Return the [X, Y] coordinate for the center point of the cell that contains the specified text.  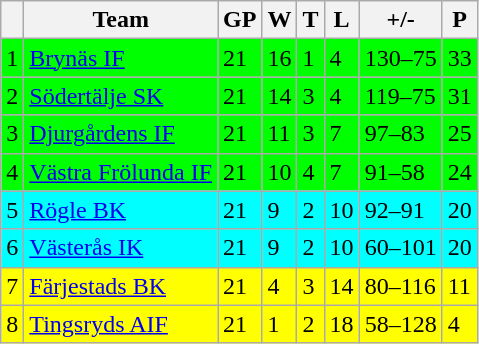
33 [460, 58]
Västra Frölunda IF [121, 172]
Brynäs IF [121, 58]
119–75 [400, 96]
60–101 [400, 248]
P [460, 20]
80–116 [400, 286]
+/- [400, 20]
130–75 [400, 58]
92–91 [400, 210]
Team [121, 20]
Tingsryds AIF [121, 324]
25 [460, 134]
L [342, 20]
Södertälje SK [121, 96]
Djurgårdens IF [121, 134]
24 [460, 172]
GP [240, 20]
W [280, 20]
18 [342, 324]
8 [12, 324]
Västerås IK [121, 248]
Rögle BK [121, 210]
97–83 [400, 134]
31 [460, 96]
T [310, 20]
5 [12, 210]
16 [280, 58]
Färjestads BK [121, 286]
58–128 [400, 324]
91–58 [400, 172]
6 [12, 248]
